Locate the cell with the specified text and output its [x, y] center coordinate. 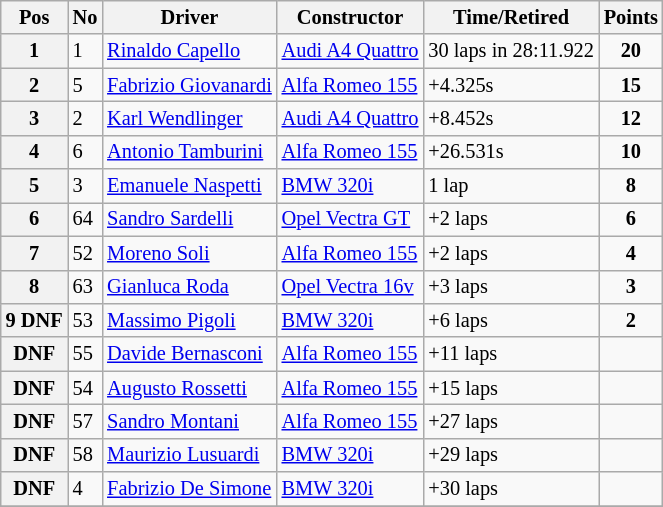
55 [86, 354]
58 [86, 455]
7 [34, 253]
57 [86, 421]
Augusto Rossetti [189, 388]
20 [631, 51]
52 [86, 253]
Sandro Montani [189, 421]
+26.531s [510, 152]
30 laps in 28:11.922 [510, 51]
Gianluca Roda [189, 287]
Emanuele Naspetti [189, 186]
9 DNF [34, 320]
Constructor [350, 17]
Sandro Sardelli [189, 219]
+11 laps [510, 354]
+4.325s [510, 85]
63 [86, 287]
Opel Vectra GT [350, 219]
15 [631, 85]
No [86, 17]
Fabrizio Giovanardi [189, 85]
+3 laps [510, 287]
Driver [189, 17]
Pos [34, 17]
Karl Wendlinger [189, 118]
Massimo Pigoli [189, 320]
10 [631, 152]
Antonio Tamburini [189, 152]
Opel Vectra 16v [350, 287]
+27 laps [510, 421]
+30 laps [510, 489]
12 [631, 118]
Points [631, 17]
64 [86, 219]
+29 laps [510, 455]
Time/Retired [510, 17]
53 [86, 320]
Fabrizio De Simone [189, 489]
+6 laps [510, 320]
+8.452s [510, 118]
Maurizio Lusuardi [189, 455]
Rinaldo Capello [189, 51]
54 [86, 388]
Moreno Soli [189, 253]
+15 laps [510, 388]
Davide Bernasconi [189, 354]
1 lap [510, 186]
